Search for the cell housing the specified text and yield its [x, y] center coordinate. 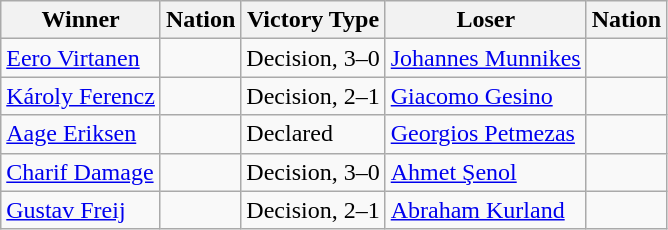
Johannes Munnikes [486, 58]
Charif Damage [81, 172]
Gustav Freij [81, 210]
Ahmet Şenol [486, 172]
Károly Ferencz [81, 96]
Eero Virtanen [81, 58]
Giacomo Gesino [486, 96]
Abraham Kurland [486, 210]
Georgios Petmezas [486, 134]
Loser [486, 20]
Winner [81, 20]
Aage Eriksen [81, 134]
Victory Type [313, 20]
Declared [313, 134]
